Return the (x, y) coordinate for the center point of the cell that contains the specified text.  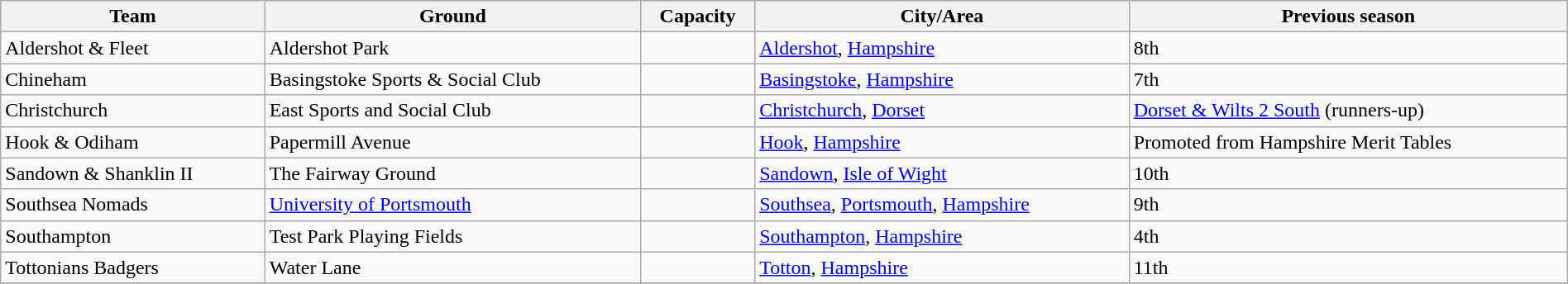
7th (1348, 79)
Sandown & Shanklin II (132, 173)
Tottonians Badgers (132, 267)
Dorset & Wilts 2 South (runners-up) (1348, 111)
10th (1348, 173)
Hook, Hampshire (943, 142)
Totton, Hampshire (943, 267)
Aldershot Park (452, 48)
8th (1348, 48)
Basingstoke, Hampshire (943, 79)
Promoted from Hampshire Merit Tables (1348, 142)
Christchurch (132, 111)
Water Lane (452, 267)
9th (1348, 205)
East Sports and Social Club (452, 111)
Southsea, Portsmouth, Hampshire (943, 205)
The Fairway Ground (452, 173)
Team (132, 17)
Chineham (132, 79)
Sandown, Isle of Wight (943, 173)
Basingstoke Sports & Social Club (452, 79)
Hook & Odiham (132, 142)
11th (1348, 267)
Capacity (698, 17)
Southsea Nomads (132, 205)
Previous season (1348, 17)
City/Area (943, 17)
Test Park Playing Fields (452, 236)
Christchurch, Dorset (943, 111)
Southampton, Hampshire (943, 236)
Papermill Avenue (452, 142)
Southampton (132, 236)
Aldershot, Hampshire (943, 48)
Ground (452, 17)
Aldershot & Fleet (132, 48)
4th (1348, 236)
University of Portsmouth (452, 205)
